Output the [X, Y] coordinate of the center of the cell containing the given text.  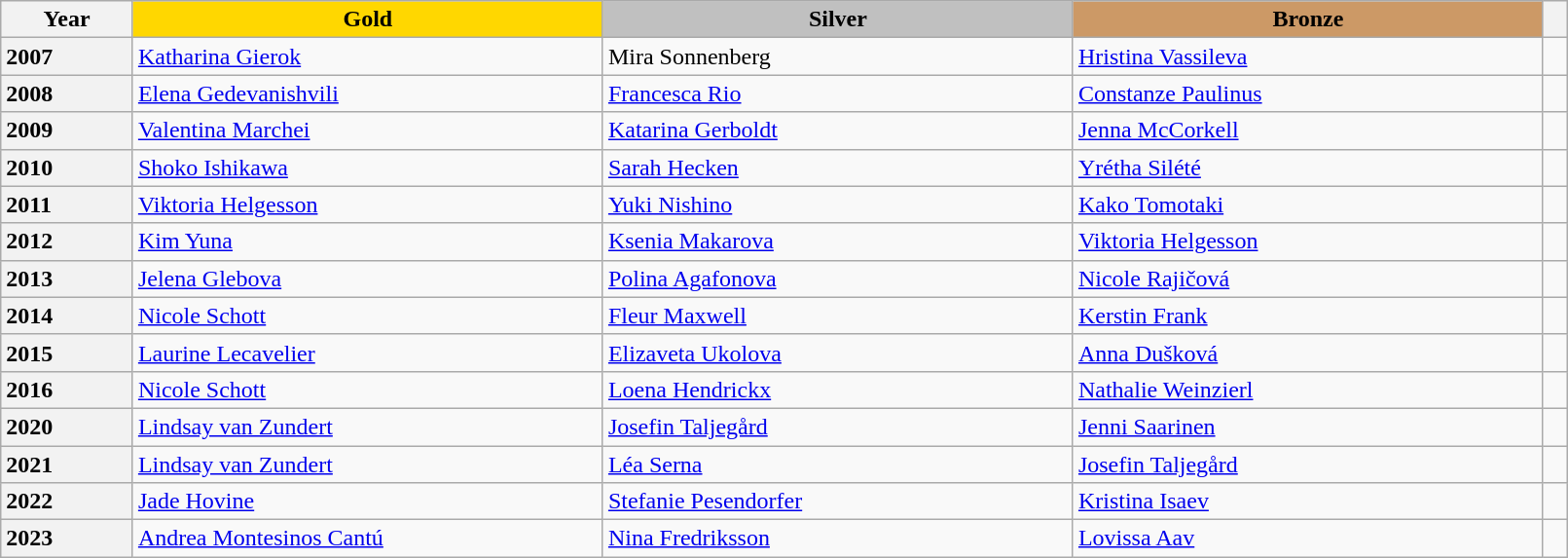
Katarina Gerboldt [837, 130]
Hristina Vassileva [1308, 56]
Nina Fredriksson [837, 539]
Mira Sonnenberg [837, 56]
2008 [67, 93]
Fleur Maxwell [837, 316]
Sarah Hecken [837, 167]
Jelena Glebova [368, 279]
Shoko Ishikawa [368, 167]
Loena Hendrickx [837, 390]
Nathalie Weinzierl [1308, 390]
Anna Dušková [1308, 353]
Kerstin Frank [1308, 316]
Yuki Nishino [837, 205]
2023 [67, 539]
Kim Yuna [368, 242]
Polina Agafonova [837, 279]
Léa Serna [837, 465]
Kako Tomotaki [1308, 205]
Katharina Gierok [368, 56]
Elena Gedevanishvili [368, 93]
Jenna McCorkell [1308, 130]
Bronze [1308, 19]
2012 [67, 242]
Jenni Saarinen [1308, 427]
Silver [837, 19]
Jade Hovine [368, 502]
2009 [67, 130]
2010 [67, 167]
Nicole Rajičová [1308, 279]
Year [67, 19]
Lovissa Aav [1308, 539]
2015 [67, 353]
Constanze Paulinus [1308, 93]
2021 [67, 465]
Gold [368, 19]
2013 [67, 279]
Andrea Montesinos Cantú [368, 539]
2014 [67, 316]
Kristina Isaev [1308, 502]
Stefanie Pesendorfer [837, 502]
Elizaveta Ukolova [837, 353]
2020 [67, 427]
2007 [67, 56]
Laurine Lecavelier [368, 353]
2011 [67, 205]
2016 [67, 390]
2022 [67, 502]
Ksenia Makarova [837, 242]
Valentina Marchei [368, 130]
Yrétha Silété [1308, 167]
Francesca Rio [837, 93]
